Find where the given text appears and provide that cell's center as [x, y] coordinate. 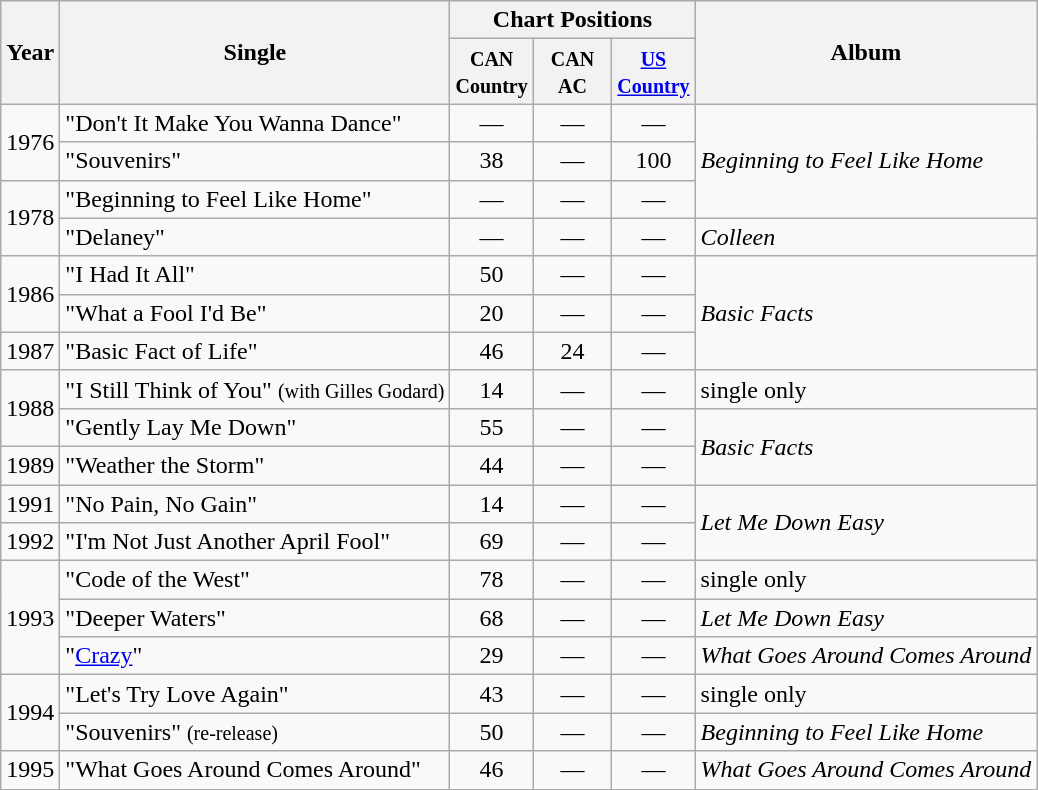
24 [572, 351]
1991 [30, 503]
CAN Country [492, 72]
"No Pain, No Gain" [255, 503]
Colleen [866, 237]
20 [492, 313]
"Basic Fact of Life" [255, 351]
Single [255, 52]
"Beginning to Feel Like Home" [255, 199]
"Crazy" [255, 656]
1987 [30, 351]
Year [30, 52]
Chart Positions [572, 20]
"Souvenirs" (re-release) [255, 732]
1994 [30, 713]
Album [866, 52]
1995 [30, 770]
43 [492, 694]
1978 [30, 218]
55 [492, 427]
1988 [30, 408]
"Deeper Waters" [255, 618]
"Souvenirs" [255, 161]
CAN AC [572, 72]
100 [654, 161]
"I Still Think of You" (with Gilles Godard) [255, 389]
29 [492, 656]
"I'm Not Just Another April Fool" [255, 542]
1989 [30, 465]
44 [492, 465]
"Gently Lay Me Down" [255, 427]
1993 [30, 618]
"Delaney" [255, 237]
69 [492, 542]
"What Goes Around Comes Around" [255, 770]
78 [492, 580]
"Let's Try Love Again" [255, 694]
"I Had It All" [255, 275]
68 [492, 618]
"Weather the Storm" [255, 465]
"What a Fool I'd Be" [255, 313]
"Code of the West" [255, 580]
1976 [30, 142]
"Don't It Make You Wanna Dance" [255, 123]
38 [492, 161]
1986 [30, 294]
US Country [654, 72]
1992 [30, 542]
